Output the [X, Y] coordinate of the center of the cell containing the given text.  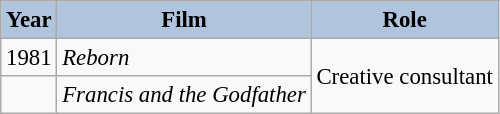
Creative consultant [404, 76]
Francis and the Godfather [184, 95]
Role [404, 20]
Year [29, 20]
Reborn [184, 58]
1981 [29, 58]
Film [184, 20]
